Determine the [X, Y] coordinate at the center of the cell enclosing the given text.  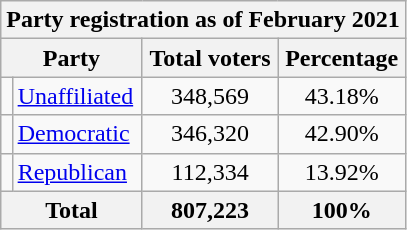
13.92% [342, 172]
42.90% [342, 134]
Party [72, 58]
348,569 [210, 96]
Democratic [77, 134]
807,223 [210, 210]
43.18% [342, 96]
Unaffiliated [77, 96]
Total voters [210, 58]
Total [72, 210]
Republican [77, 172]
112,334 [210, 172]
Party registration as of February 2021 [204, 20]
Percentage [342, 58]
346,320 [210, 134]
100% [342, 210]
